Search for the cell housing the specified text and yield its [X, Y] center coordinate. 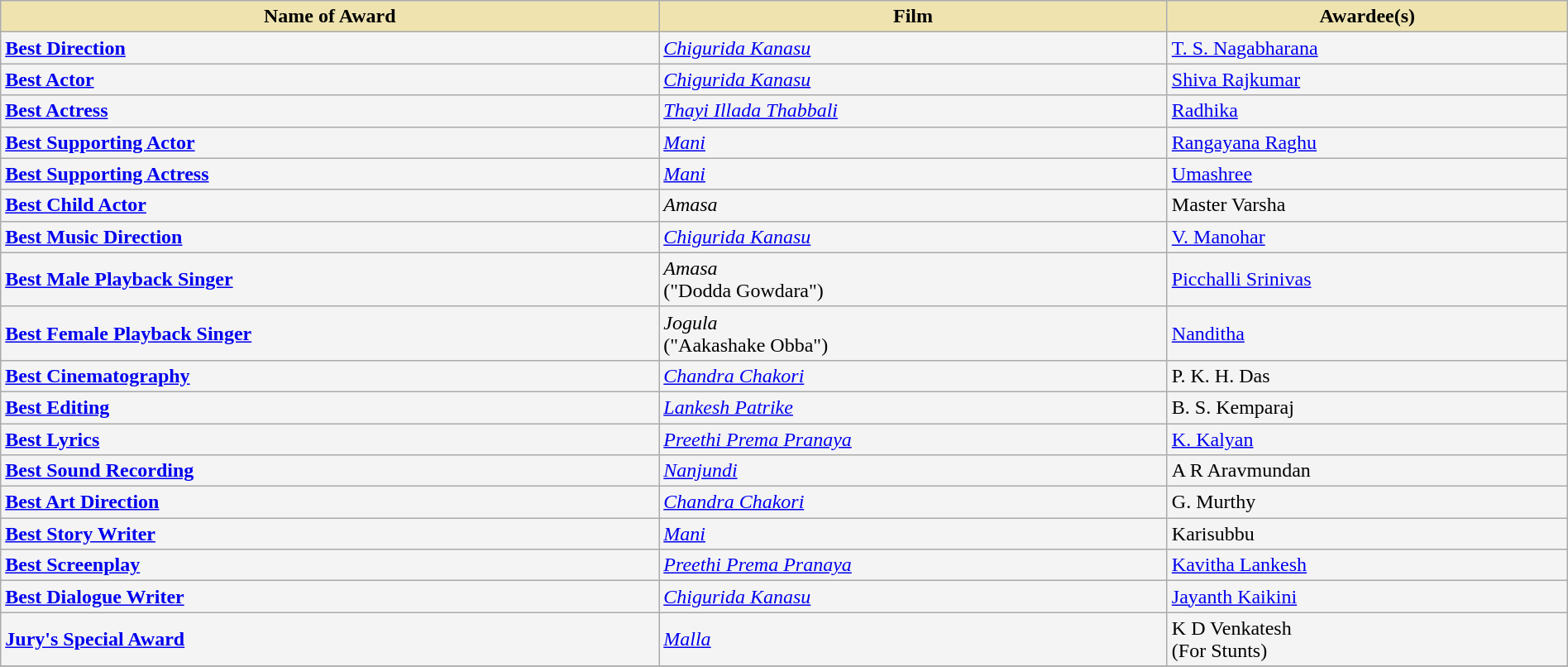
Best Screenplay [330, 565]
Best Male Playback Singer [330, 280]
Best Actor [330, 79]
Lankesh Patrike [913, 407]
Best Editing [330, 407]
B. S. Kemparaj [1367, 407]
K D Venkatesh(For Stunts) [1367, 639]
Nanditha [1367, 333]
A R Aravmundan [1367, 471]
K. Kalyan [1367, 439]
Jogula("Aakashake Obba") [913, 333]
T. S. Nagabharana [1367, 48]
Best Cinematography [330, 376]
G. Murthy [1367, 502]
Film [913, 17]
Amasa("Dodda Gowdara") [913, 280]
Shiva Rajkumar [1367, 79]
Best Supporting Actor [330, 142]
Amasa [913, 205]
Best Story Writer [330, 534]
Master Varsha [1367, 205]
Malla [913, 639]
Jayanth Kaikini [1367, 597]
Radhika [1367, 111]
Best Lyrics [330, 439]
Best Supporting Actress [330, 174]
Best Art Direction [330, 502]
Awardee(s) [1367, 17]
Best Sound Recording [330, 471]
Best Female Playback Singer [330, 333]
Best Actress [330, 111]
Thayi Illada Thabbali [913, 111]
Rangayana Raghu [1367, 142]
Best Music Direction [330, 237]
Name of Award [330, 17]
P. K. H. Das [1367, 376]
Best Child Actor [330, 205]
Umashree [1367, 174]
Karisubbu [1367, 534]
Best Dialogue Writer [330, 597]
Jury's Special Award [330, 639]
Nanjundi [913, 471]
Best Direction [330, 48]
Kavitha Lankesh [1367, 565]
Picchalli Srinivas [1367, 280]
V. Manohar [1367, 237]
